Return [x, y] of the center of cell containing provided text 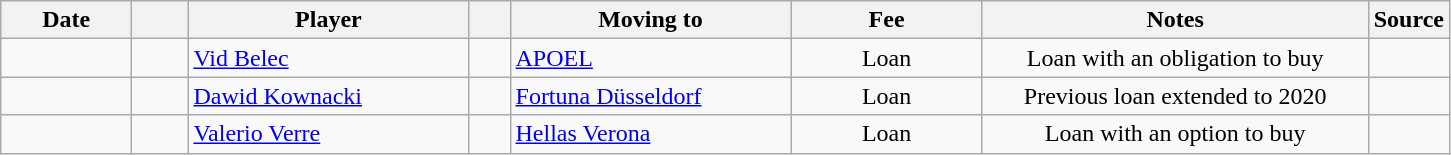
Loan with an option to buy [1175, 134]
APOEL [650, 58]
Previous loan extended to 2020 [1175, 96]
Date [66, 20]
Fee [886, 20]
Valerio Verre [328, 134]
Dawid Kownacki [328, 96]
Moving to [650, 20]
Player [328, 20]
Loan with an obligation to buy [1175, 58]
Fortuna Düsseldorf [650, 96]
Source [1408, 20]
Notes [1175, 20]
Hellas Verona [650, 134]
Vid Belec [328, 58]
